Provide the [x, y] coordinate of the cell's center where the given text is located.  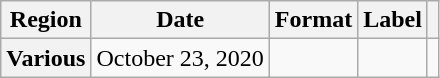
October 23, 2020 [180, 58]
Date [180, 20]
Various [46, 58]
Label [393, 20]
Format [313, 20]
Region [46, 20]
